Provide the (X, Y) coordinate of the cell's center where the given text is located.  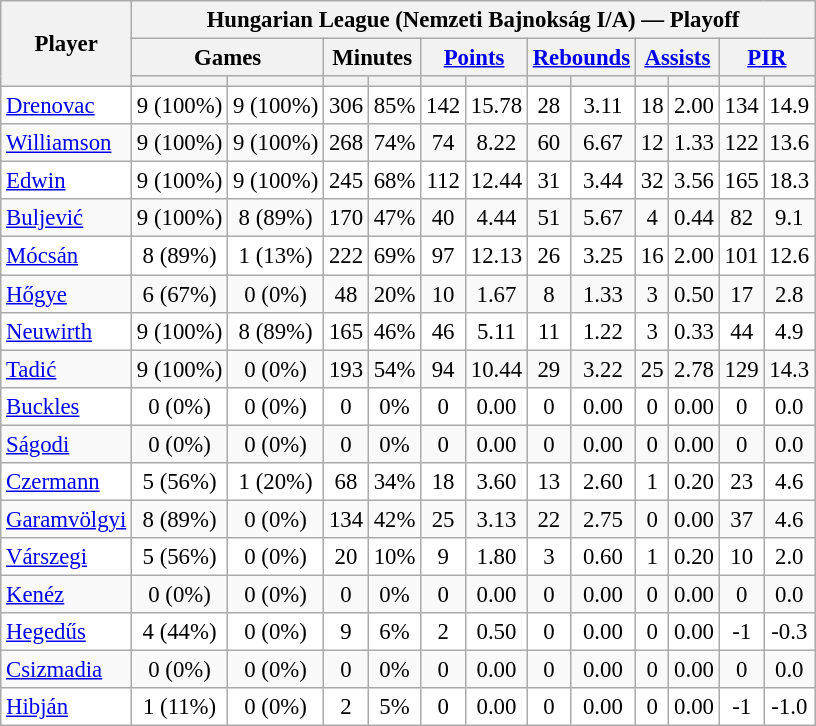
85% (394, 106)
0.60 (602, 557)
2.75 (602, 519)
5.67 (602, 219)
26 (548, 256)
3.11 (602, 106)
10% (394, 557)
12.6 (789, 256)
4.44 (496, 219)
4 (44%) (180, 632)
Rebounds (581, 58)
101 (742, 256)
3.13 (496, 519)
5.11 (496, 331)
34% (394, 482)
6.67 (602, 143)
Buljević (66, 219)
306 (346, 106)
122 (742, 143)
47% (394, 219)
3.44 (602, 181)
16 (652, 256)
1 (20%) (276, 482)
PIR (766, 58)
Kenéz (66, 594)
32 (652, 181)
6% (394, 632)
40 (444, 219)
-1.0 (789, 707)
Csizmadia (66, 670)
Games (228, 58)
42% (394, 519)
222 (346, 256)
8.22 (496, 143)
2.60 (602, 482)
170 (346, 219)
15.78 (496, 106)
94 (444, 369)
54% (394, 369)
12.44 (496, 181)
13 (548, 482)
Buckles (66, 406)
23 (742, 482)
1.67 (496, 294)
3.25 (602, 256)
Mócsán (66, 256)
5% (394, 707)
11 (548, 331)
12.13 (496, 256)
0.44 (694, 219)
20% (394, 294)
1.22 (602, 331)
Hegedűs (66, 632)
Hőgye (66, 294)
68 (346, 482)
1 (13%) (276, 256)
-0.3 (789, 632)
2.8 (789, 294)
Player (66, 44)
Edwin (66, 181)
Ságodi (66, 444)
Neuwirth (66, 331)
17 (742, 294)
82 (742, 219)
4 (652, 219)
60 (548, 143)
14.9 (789, 106)
Várszegi (66, 557)
Assists (677, 58)
0.33 (694, 331)
Czermann (66, 482)
Hibján (66, 707)
2.0 (789, 557)
3.60 (496, 482)
29 (548, 369)
74% (394, 143)
9.1 (789, 219)
268 (346, 143)
37 (742, 519)
3.56 (694, 181)
12 (652, 143)
68% (394, 181)
97 (444, 256)
14.3 (789, 369)
4.9 (789, 331)
112 (444, 181)
74 (444, 143)
Tadić (66, 369)
13.6 (789, 143)
10.44 (496, 369)
Minutes (372, 58)
51 (548, 219)
3.22 (602, 369)
46% (394, 331)
20 (346, 557)
69% (394, 256)
245 (346, 181)
142 (444, 106)
Garamvölgyi (66, 519)
Hungarian League (Nemzeti Bajnokság I/A) — Playoff (474, 20)
31 (548, 181)
2.78 (694, 369)
18.3 (789, 181)
Points (474, 58)
1 (11%) (180, 707)
Williamson (66, 143)
28 (548, 106)
22 (548, 519)
8 (548, 294)
129 (742, 369)
193 (346, 369)
6 (67%) (180, 294)
44 (742, 331)
46 (444, 331)
48 (346, 294)
Drenovac (66, 106)
1.80 (496, 557)
